Locate the cell with the specified text and output its [x, y] center coordinate. 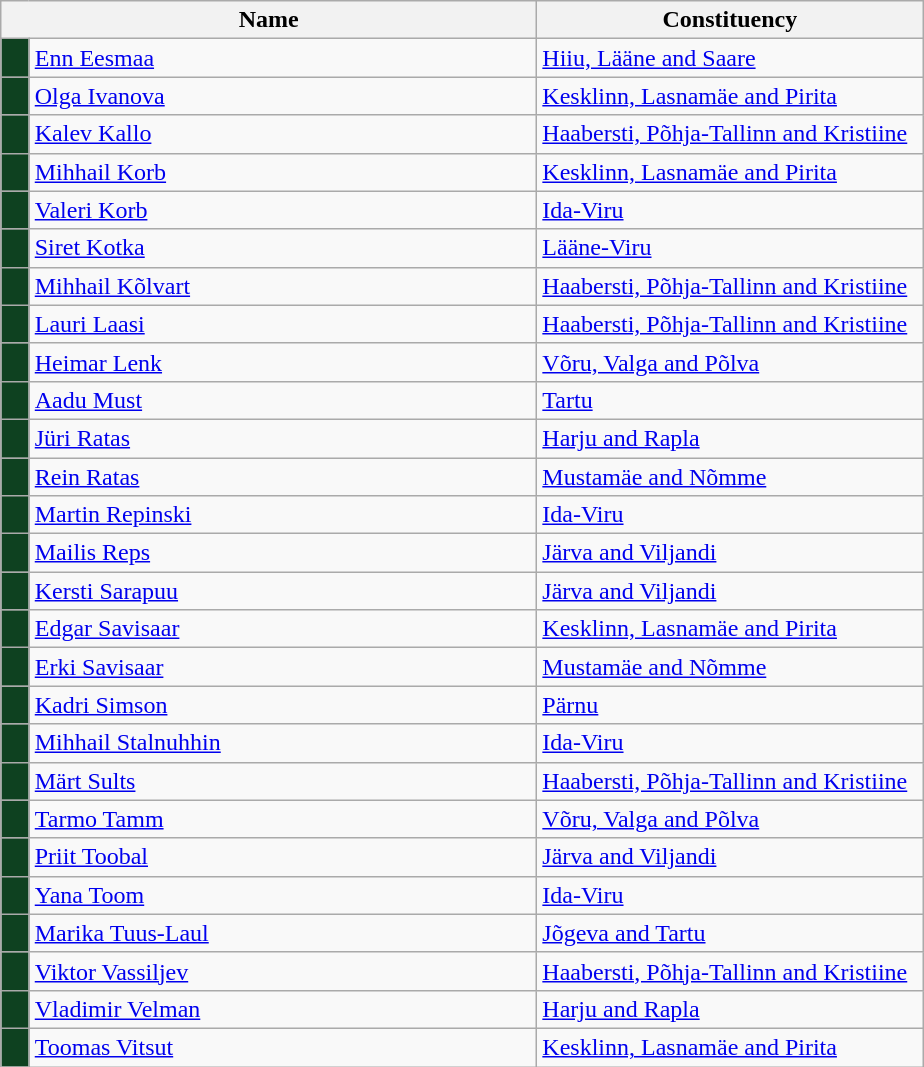
Mihhail Korb [283, 172]
Mihhail Kõlvart [283, 286]
Jõgeva and Tartu [730, 933]
Märt Sults [283, 781]
Pärnu [730, 705]
Martin Repinski [283, 515]
Yana Toom [283, 895]
Tarmo Tamm [283, 819]
Kersti Sarapuu [283, 591]
Olga Ivanova [283, 96]
Enn Eesmaa [283, 58]
Mailis Reps [283, 553]
Lääne-Viru [730, 248]
Lauri Laasi [283, 324]
Erki Savisaar [283, 667]
Heimar Lenk [283, 362]
Mihhail Stalnuhhin [283, 743]
Marika Tuus-Laul [283, 933]
Toomas Vitsut [283, 1047]
Name [269, 20]
Aadu Must [283, 400]
Priit Toobal [283, 857]
Kalev Kallo [283, 134]
Rein Ratas [283, 477]
Tartu [730, 400]
Hiiu, Lääne and Saare [730, 58]
Edgar Savisaar [283, 629]
Valeri Korb [283, 210]
Viktor Vassiljev [283, 971]
Siret Kotka [283, 248]
Kadri Simson [283, 705]
Constituency [730, 20]
Vladimir Velman [283, 1009]
Jüri Ratas [283, 438]
